Identify which cell holds the provided text, then report its [x, y] central coordinate. 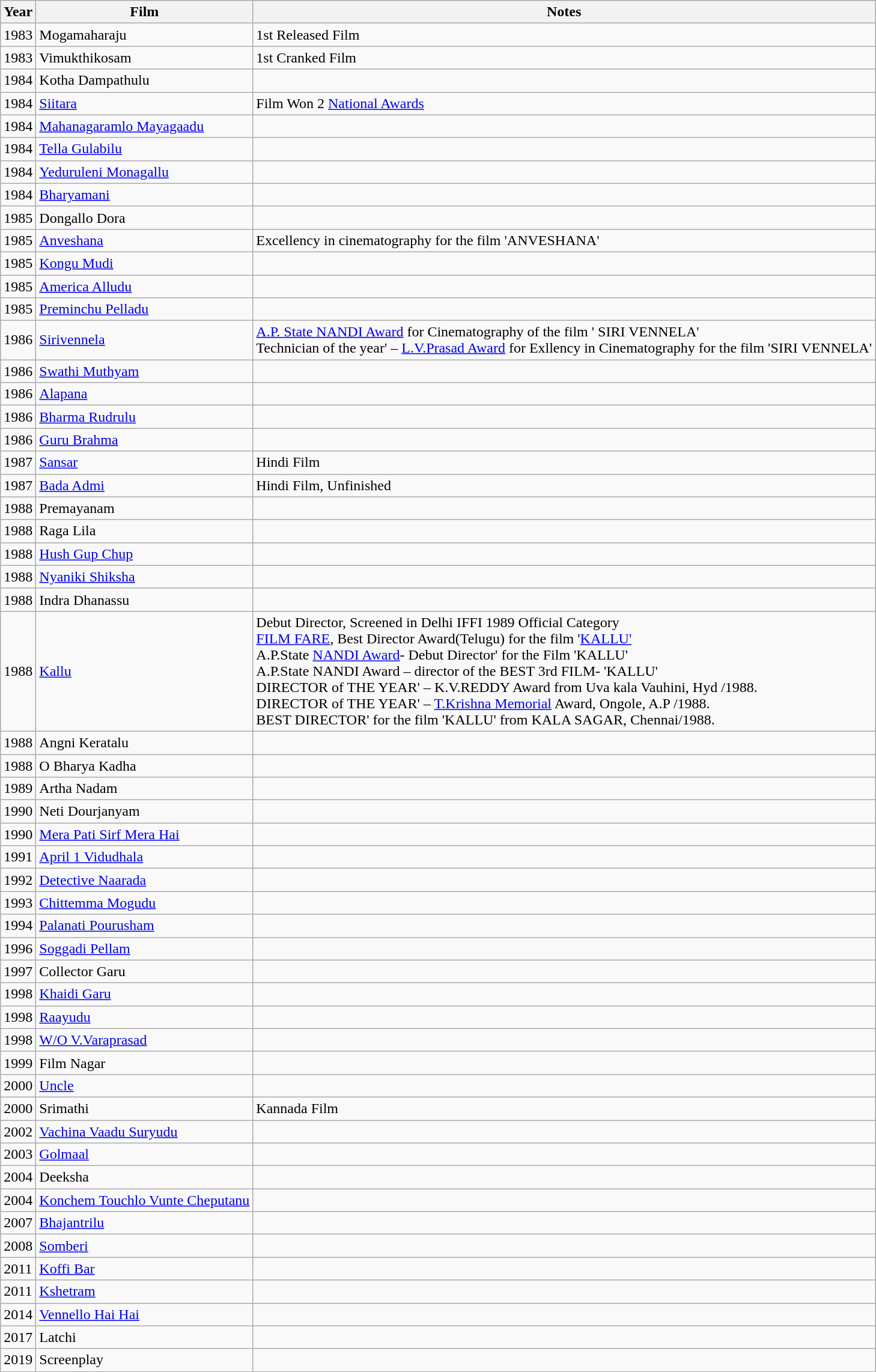
Film [144, 12]
Neti Dourjanyam [144, 812]
Angni Keratalu [144, 742]
Palanati Pourusham [144, 926]
2008 [18, 1246]
Film Nagar [144, 1063]
Sansar [144, 463]
Premayanam [144, 508]
April 1 Vidudhala [144, 857]
1992 [18, 880]
Uncle [144, 1085]
Golmaal [144, 1155]
Hush Gup Chup [144, 554]
1993 [18, 903]
Latchi [144, 1337]
Vachina Vaadu Suryudu [144, 1131]
2014 [18, 1314]
Yeduruleni Monagallu [144, 172]
Raayudu [144, 1017]
1997 [18, 971]
1994 [18, 926]
2017 [18, 1337]
1996 [18, 949]
Mahanagaramlo Mayagaadu [144, 126]
Koffi Bar [144, 1269]
Konchem Touchlo Vunte Cheputanu [144, 1200]
Guru Brahma [144, 440]
W/O V.Varaprasad [144, 1040]
Kotha Dampathulu [144, 80]
America Alludu [144, 287]
Screenplay [144, 1360]
Bharma Rudrulu [144, 417]
Alapana [144, 394]
Soggadi Pellam [144, 949]
2019 [18, 1360]
Bhajantrilu [144, 1223]
Excellency in cinematography for the film 'ANVESHANA' [564, 240]
2002 [18, 1131]
Notes [564, 12]
Siitara [144, 103]
Kongu Mudi [144, 263]
Khaidi Garu [144, 994]
Tella Gulabilu [144, 149]
Srimathi [144, 1108]
1999 [18, 1063]
2007 [18, 1223]
1989 [18, 789]
Swathi Muthyam [144, 371]
Indra Dhanassu [144, 599]
Vimukthikosam [144, 58]
Kallu [144, 671]
Vennello Hai Hai [144, 1314]
Preminchu Pelladu [144, 309]
Bharyamani [144, 195]
Kshetram [144, 1292]
Chittemma Mogudu [144, 903]
Dongallo Dora [144, 217]
Nyaniki Shiksha [144, 577]
Collector Garu [144, 971]
1991 [18, 857]
Mera Pati Sirf Mera Hai [144, 834]
Detective Naarada [144, 880]
Anveshana [144, 240]
Somberi [144, 1246]
Kannada Film [564, 1108]
1st Released Film [564, 35]
Hindi Film, Unfinished [564, 485]
1st Cranked Film [564, 58]
Hindi Film [564, 463]
Artha Nadam [144, 789]
Year [18, 12]
O Bharya Kadha [144, 766]
2003 [18, 1155]
Film Won 2 National Awards [564, 103]
Raga Lila [144, 531]
Sirivennela [144, 340]
Deeksha [144, 1177]
Mogamaharaju [144, 35]
Bada Admi [144, 485]
